Search for the cell housing the specified text and yield its (X, Y) center coordinate. 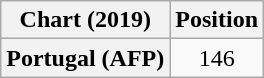
Position (217, 20)
Portugal (AFP) (86, 58)
Chart (2019) (86, 20)
146 (217, 58)
